Search for the cell housing the specified text and yield its (x, y) center coordinate. 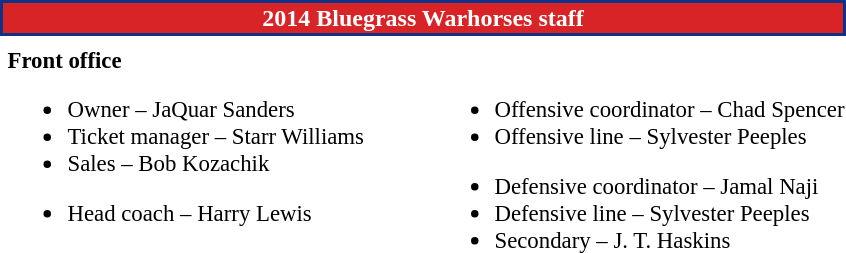
2014 Bluegrass Warhorses staff (423, 18)
